Find where the given text appears and provide that cell's center as [X, Y] coordinate. 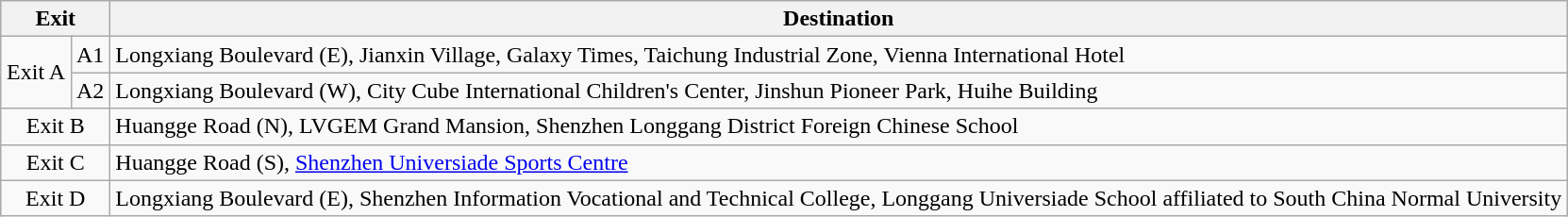
Exit A [36, 73]
Exit D [56, 198]
Huangge Road (S), Shenzhen Universiade Sports Centre [839, 162]
Destination [839, 19]
A1 [91, 55]
Longxiang Boulevard (W), City Cube International Children's Center, Jinshun Pioneer Park, Huihe Building [839, 91]
Exit B [56, 126]
Huangge Road (N), LVGEM Grand Mansion, Shenzhen Longgang District Foreign Chinese School [839, 126]
Exit [56, 19]
Exit C [56, 162]
A2 [91, 91]
Longxiang Boulevard (E), Jianxin Village, Galaxy Times, Taichung Industrial Zone, Vienna International Hotel [839, 55]
